Search for the cell housing the specified text and yield its [x, y] center coordinate. 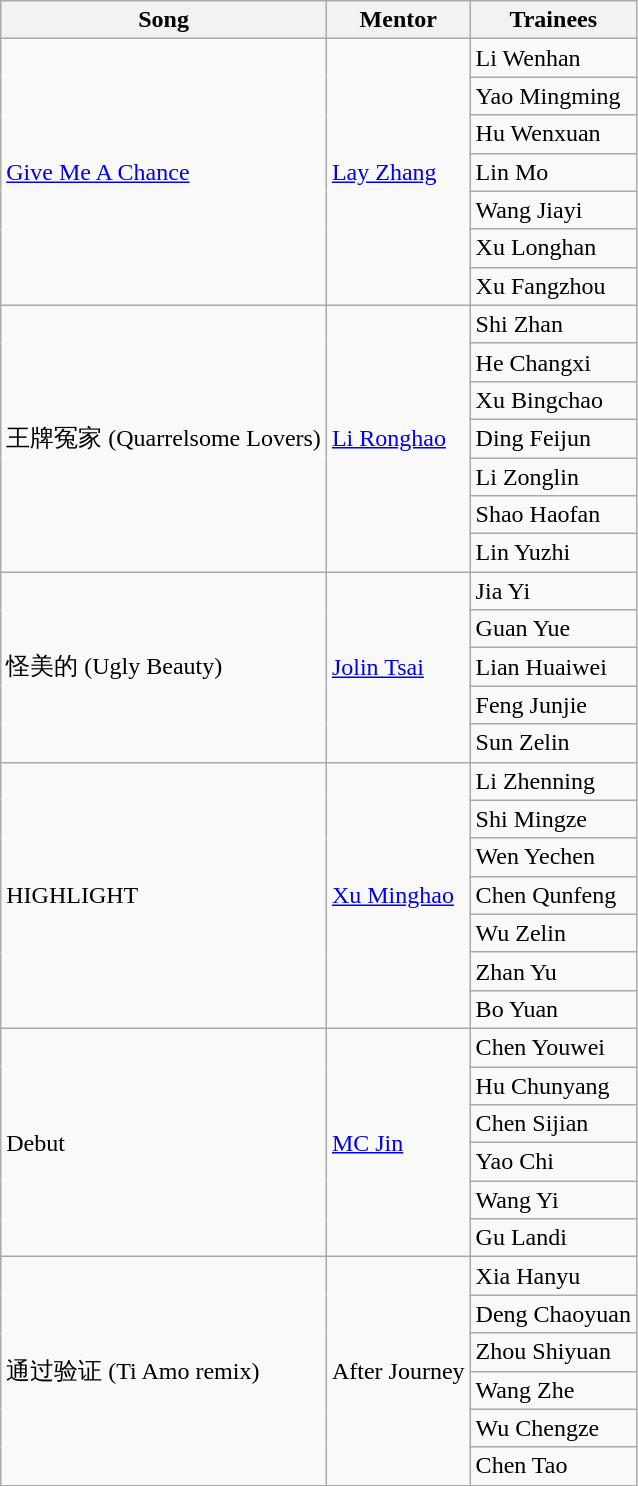
Shi Mingze [553, 819]
MC Jin [398, 1142]
After Journey [398, 1371]
Song [164, 20]
Shi Zhan [553, 324]
Wang Yi [553, 1200]
Xu Minghao [398, 895]
Lay Zhang [398, 172]
通过验证 (Ti Amo remix) [164, 1371]
Bo Yuan [553, 1009]
Li Zonglin [553, 477]
HIGHLIGHT [164, 895]
Chen Tao [553, 1466]
Ding Feijun [553, 438]
Yao Chi [553, 1162]
Zhan Yu [553, 971]
Sun Zelin [553, 743]
Li Zhenning [553, 781]
Hu Chunyang [553, 1085]
Hu Wenxuan [553, 134]
Jolin Tsai [398, 667]
Wen Yechen [553, 857]
Jia Yi [553, 591]
Wang Zhe [553, 1390]
Lin Yuzhi [553, 553]
Chen Sijian [553, 1124]
Feng Junjie [553, 705]
Lin Mo [553, 172]
Gu Landi [553, 1238]
Xu Longhan [553, 248]
Guan Yue [553, 629]
怪美的 (Ugly Beauty) [164, 667]
Deng Chaoyuan [553, 1314]
Wang Jiayi [553, 210]
Debut [164, 1142]
Xu Fangzhou [553, 286]
Trainees [553, 20]
Wu Chengze [553, 1428]
Li Wenhan [553, 58]
Lian Huaiwei [553, 667]
He Changxi [553, 362]
Li Ronghao [398, 438]
Chen Youwei [553, 1047]
王牌冤家 (Quarrelsome Lovers) [164, 438]
Give Me A Chance [164, 172]
Xu Bingchao [553, 400]
Yao Mingming [553, 96]
Shao Haofan [553, 515]
Mentor [398, 20]
Wu Zelin [553, 933]
Zhou Shiyuan [553, 1352]
Xia Hanyu [553, 1276]
Chen Qunfeng [553, 895]
